Capture the cell that displays the provided text and extract its [x, y] central coordinate. 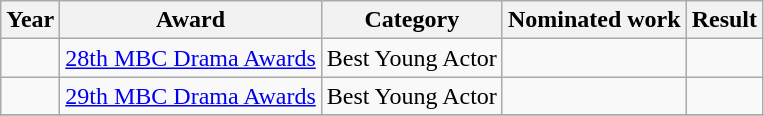
Nominated work [594, 20]
Category [412, 20]
29th MBC Drama Awards [191, 96]
28th MBC Drama Awards [191, 58]
Result [724, 20]
Award [191, 20]
Year [30, 20]
